Locate the cell with the specified text and output its [X, Y] center coordinate. 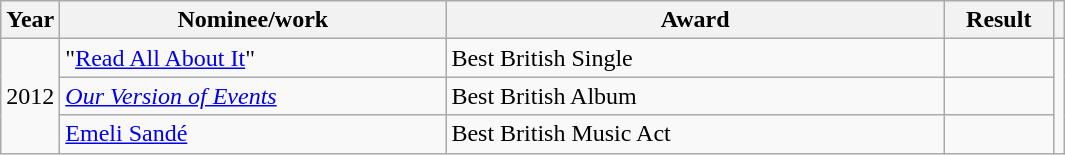
Best British Album [696, 96]
Our Version of Events [253, 96]
Result [998, 20]
Best British Music Act [696, 134]
Year [30, 20]
Nominee/work [253, 20]
Best British Single [696, 58]
2012 [30, 96]
"Read All About It" [253, 58]
Emeli Sandé [253, 134]
Award [696, 20]
